Capture the cell that displays the provided text and extract its [X, Y] central coordinate. 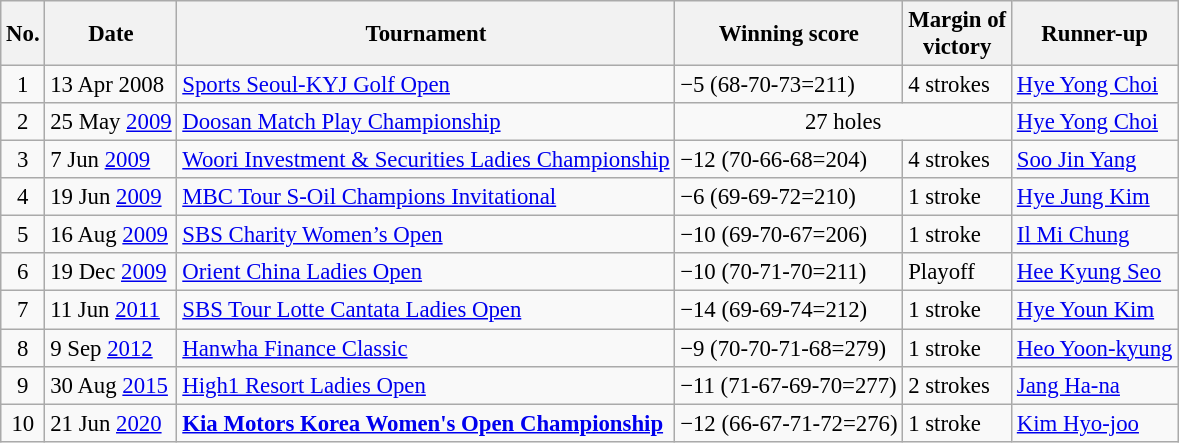
25 May 2009 [111, 122]
−10 (70-71-70=211) [789, 273]
−6 (69-69-72=210) [789, 197]
−12 (70-66-68=204) [789, 160]
16 Aug 2009 [111, 235]
5 [23, 235]
7 [23, 310]
Hye Jung Kim [1095, 197]
No. [23, 34]
Il Mi Chung [1095, 235]
Tournament [426, 34]
Hee Kyung Seo [1095, 273]
Date [111, 34]
Winning score [789, 34]
3 [23, 160]
19 Dec 2009 [111, 273]
SBS Tour Lotte Cantata Ladies Open [426, 310]
2 [23, 122]
MBC Tour S-Oil Champions Invitational [426, 197]
Doosan Match Play Championship [426, 122]
−14 (69-69-74=212) [789, 310]
Kia Motors Korea Women's Open Championship [426, 423]
2 strokes [958, 385]
Heo Yoon-kyung [1095, 348]
10 [23, 423]
30 Aug 2015 [111, 385]
27 holes [844, 122]
Soo Jin Yang [1095, 160]
7 Jun 2009 [111, 160]
6 [23, 273]
Playoff [958, 273]
−9 (70-70-71-68=279) [789, 348]
11 Jun 2011 [111, 310]
−12 (66-67-71-72=276) [789, 423]
−10 (69-70-67=206) [789, 235]
Hanwha Finance Classic [426, 348]
Kim Hyo-joo [1095, 423]
21 Jun 2020 [111, 423]
−5 (68-70-73=211) [789, 85]
Woori Investment & Securities Ladies Championship [426, 160]
13 Apr 2008 [111, 85]
High1 Resort Ladies Open [426, 385]
SBS Charity Women’s Open [426, 235]
8 [23, 348]
4 [23, 197]
9 Sep 2012 [111, 348]
9 [23, 385]
Hye Youn Kim [1095, 310]
Sports Seoul-KYJ Golf Open [426, 85]
19 Jun 2009 [111, 197]
Jang Ha-na [1095, 385]
Runner-up [1095, 34]
1 [23, 85]
−11 (71-67-69-70=277) [789, 385]
Margin ofvictory [958, 34]
Orient China Ladies Open [426, 273]
